Locate the cell with the specified text and output its (x, y) center coordinate. 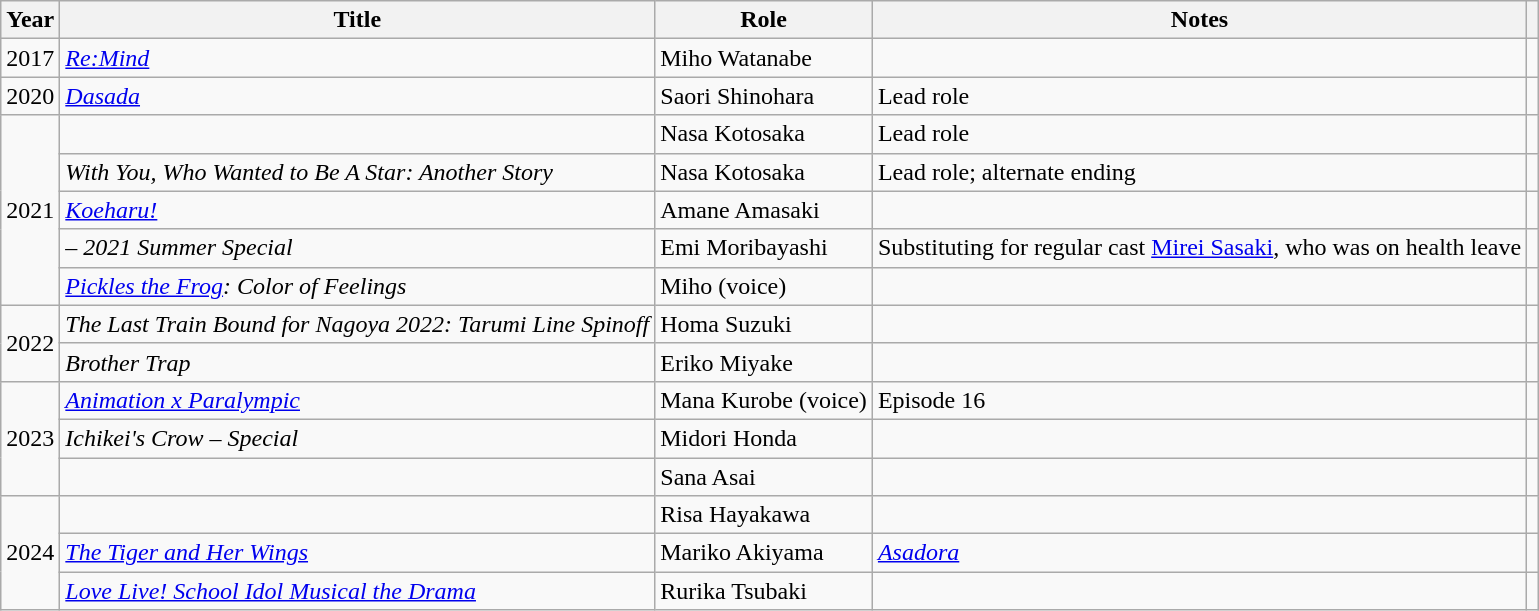
Episode 16 (1199, 400)
Risa Hayakawa (764, 515)
Pickles the Frog: Color of Feelings (358, 286)
Substituting for regular cast Mirei Sasaki, who was on health leave (1199, 248)
The Last Train Bound for Nagoya 2022: Tarumi Line Spinoff (358, 324)
Miho Watanabe (764, 58)
Animation x Paralympic (358, 400)
Mana Kurobe (voice) (764, 400)
Role (764, 20)
Re:Mind (358, 58)
Amane Amasaki (764, 210)
Lead role; alternate ending (1199, 172)
Love Live! School Idol Musical the Drama (358, 591)
2021 (30, 210)
With You, Who Wanted to Be A Star: Another Story (358, 172)
2020 (30, 96)
Title (358, 20)
Year (30, 20)
The Tiger and Her Wings (358, 553)
Saori Shinohara (764, 96)
Sana Asai (764, 477)
2017 (30, 58)
Homa Suzuki (764, 324)
Ichikei's Crow – Special (358, 438)
Emi Moribayashi (764, 248)
Dasada (358, 96)
Koeharu! (358, 210)
2024 (30, 553)
Asadora (1199, 553)
2023 (30, 438)
Eriko Miyake (764, 362)
Mariko Akiyama (764, 553)
Notes (1199, 20)
2022 (30, 343)
Midori Honda (764, 438)
– 2021 Summer Special (358, 248)
Rurika Tsubaki (764, 591)
Brother Trap (358, 362)
Miho (voice) (764, 286)
